For the text-containing cell, return its midpoint in [X, Y] coordinate format. 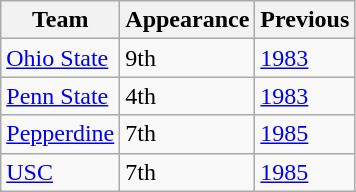
Appearance [188, 20]
4th [188, 96]
Previous [305, 20]
Penn State [60, 96]
Team [60, 20]
USC [60, 172]
Ohio State [60, 58]
9th [188, 58]
Pepperdine [60, 134]
